Identify which cell holds the provided text, then report its [X, Y] central coordinate. 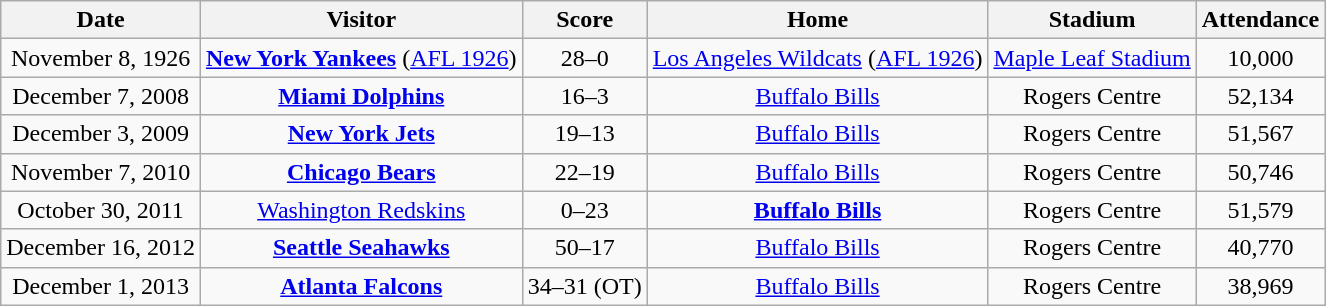
December 3, 2009 [101, 134]
November 8, 1926 [101, 58]
10,000 [1260, 58]
December 7, 2008 [101, 96]
Visitor [361, 20]
51,579 [1260, 210]
Los Angeles Wildcats (AFL 1926) [818, 58]
Score [584, 20]
38,969 [1260, 286]
Home [818, 20]
40,770 [1260, 248]
34–31 (OT) [584, 286]
51,567 [1260, 134]
52,134 [1260, 96]
Washington Redskins [361, 210]
50–17 [584, 248]
Chicago Bears [361, 172]
Miami Dolphins [361, 96]
0–23 [584, 210]
Stadium [1092, 20]
November 7, 2010 [101, 172]
Date [101, 20]
28–0 [584, 58]
New York Jets [361, 134]
22–19 [584, 172]
Maple Leaf Stadium [1092, 58]
New York Yankees (AFL 1926) [361, 58]
Seattle Seahawks [361, 248]
16–3 [584, 96]
19–13 [584, 134]
December 16, 2012 [101, 248]
Atlanta Falcons [361, 286]
October 30, 2011 [101, 210]
50,746 [1260, 172]
December 1, 2013 [101, 286]
Attendance [1260, 20]
